Search for the cell housing the specified text and yield its (x, y) center coordinate. 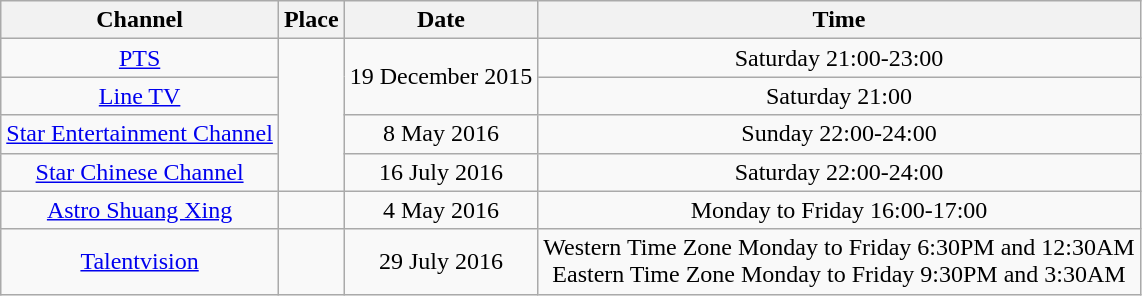
Saturday 22:00-24:00 (839, 172)
Star Entertainment Channel (140, 134)
Sunday 22:00-24:00 (839, 134)
8 May 2016 (441, 134)
PTS (140, 58)
Saturday 21:00-23:00 (839, 58)
Date (441, 20)
4 May 2016 (441, 210)
Western Time Zone Monday to Friday 6:30PM and 12:30AMEastern Time Zone Monday to Friday 9:30PM and 3:30AM (839, 262)
Star Chinese Channel (140, 172)
Channel (140, 20)
16 July 2016 (441, 172)
Line TV (140, 96)
29 July 2016 (441, 262)
Astro Shuang Xing (140, 210)
19 December 2015 (441, 77)
Time (839, 20)
Talentvision (140, 262)
Monday to Friday 16:00-17:00 (839, 210)
Saturday 21:00 (839, 96)
Place (311, 20)
